From the cell containing the given text, extract its center point as (x, y) coordinate. 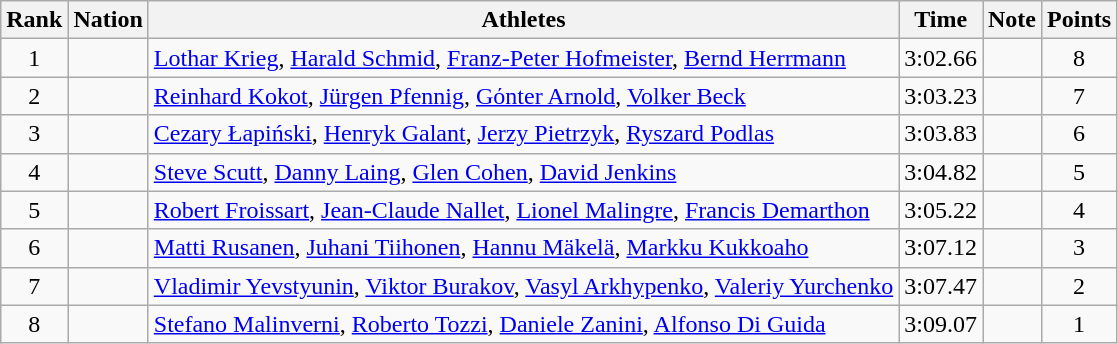
3:02.66 (941, 58)
3:04.82 (941, 172)
Reinhard Kokot, Jürgen Pfennig, Gόnter Arnold, Volker Beck (523, 96)
3:07.47 (941, 286)
Note (1012, 20)
Steve Scutt, Danny Laing, Glen Cohen, David Jenkins (523, 172)
Stefano Malinverni, Roberto Tozzi, Daniele Zanini, Alfonso Di Guida (523, 324)
3:07.12 (941, 248)
Vladimir Yevstyunin, Viktor Burakov, Vasyl Arkhypenko, Valeriy Yurchenko (523, 286)
3:05.22 (941, 210)
3:03.23 (941, 96)
Cezary Łapiński, Henryk Galant, Jerzy Pietrzyk, Ryszard Podlas (523, 134)
Athletes (523, 20)
Time (941, 20)
Nation (108, 20)
Robert Froissart, Jean-Claude Nallet, Lionel Malingre, Francis Demarthon (523, 210)
Matti Rusanen, Juhani Tiihonen, Hannu Mäkelä, Markku Kukkoaho (523, 248)
Points (1080, 20)
Rank (34, 20)
3:03.83 (941, 134)
3:09.07 (941, 324)
Lothar Krieg, Harald Schmid, Franz-Peter Hofmeister, Bernd Herrmann (523, 58)
